Identify which cell holds the provided text, then report its (x, y) central coordinate. 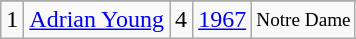
4 (182, 20)
1967 (222, 20)
Adrian Young (97, 20)
Notre Dame (304, 20)
1 (12, 20)
